Extract the (x, y) coordinate from the center of the cell holding the provided text.  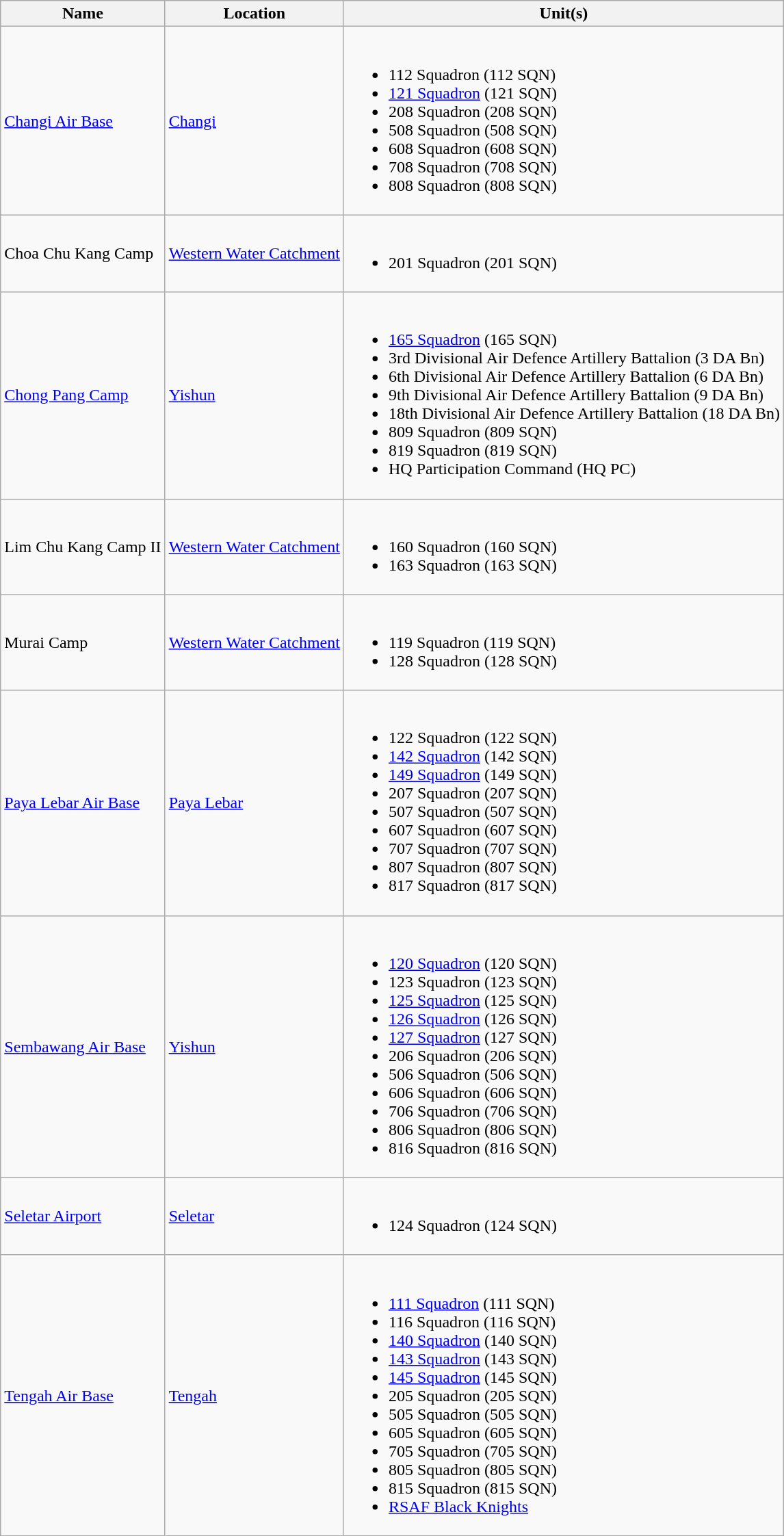
201 Squadron (201 SQN) (564, 253)
Seletar Airport (83, 1216)
Changi Air Base (83, 120)
Chong Pang Camp (83, 395)
Murai Camp (83, 642)
160 Squadron (160 SQN)163 Squadron (163 SQN) (564, 547)
Location (254, 14)
Paya Lebar Air Base (83, 803)
Unit(s) (564, 14)
Sembawang Air Base (83, 1047)
Seletar (254, 1216)
Changi (254, 120)
124 Squadron (124 SQN) (564, 1216)
Lim Chu Kang Camp II (83, 547)
Tengah (254, 1395)
Tengah Air Base (83, 1395)
Name (83, 14)
Choa Chu Kang Camp (83, 253)
Paya Lebar (254, 803)
119 Squadron (119 SQN)128 Squadron (128 SQN) (564, 642)
